From the cell containing the given text, extract its center point as (X, Y) coordinate. 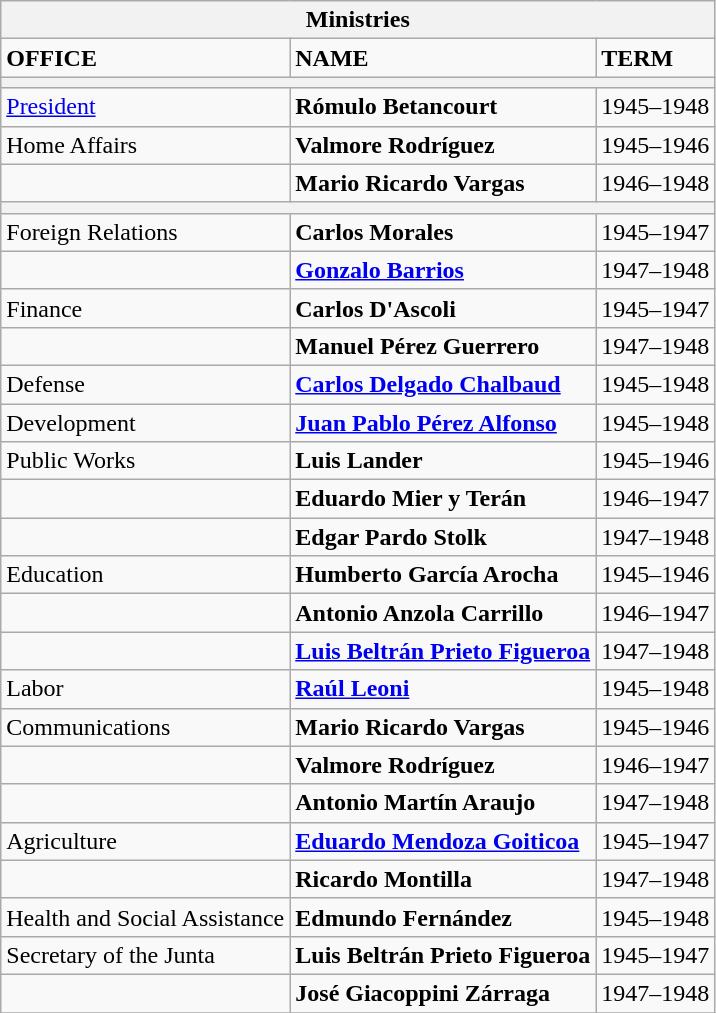
Raúl Leoni (443, 689)
Ricardo Montilla (443, 879)
Communications (146, 727)
1946–1948 (656, 183)
Carlos Morales (443, 232)
Home Affairs (146, 145)
Luis Lander (443, 461)
José Giacoppini Zárraga (443, 993)
Gonzalo Barrios (443, 270)
Agriculture (146, 841)
Carlos Delgado Chalbaud (443, 384)
Finance (146, 308)
Public Works (146, 461)
Education (146, 575)
NAME (443, 58)
TERM (656, 58)
Defense (146, 384)
Carlos D'Ascoli (443, 308)
Development (146, 423)
Antonio Martín Araujo (443, 803)
Rómulo Betancourt (443, 107)
Foreign Relations (146, 232)
Edmundo Fernández (443, 917)
Labor (146, 689)
Manuel Pérez Guerrero (443, 346)
Ministries (358, 20)
Health and Social Assistance (146, 917)
President (146, 107)
Eduardo Mendoza Goiticoa (443, 841)
Secretary of the Junta (146, 955)
OFFICE (146, 58)
Humberto García Arocha (443, 575)
Antonio Anzola Carrillo (443, 613)
Edgar Pardo Stolk (443, 537)
Eduardo Mier y Terán (443, 499)
Juan Pablo Pérez Alfonso (443, 423)
